Determine the [X, Y] coordinate at the center of the cell enclosing the given text.  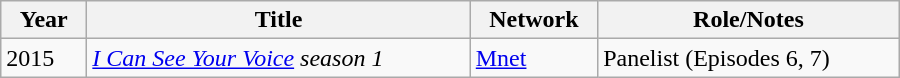
Role/Notes [749, 20]
Network [534, 20]
2015 [44, 58]
Panelist (Episodes 6, 7) [749, 58]
I Can See Your Voice season 1 [278, 58]
Year [44, 20]
Title [278, 20]
Mnet [534, 58]
